Determine the (x, y) coordinate at the center of the cell enclosing the given text.  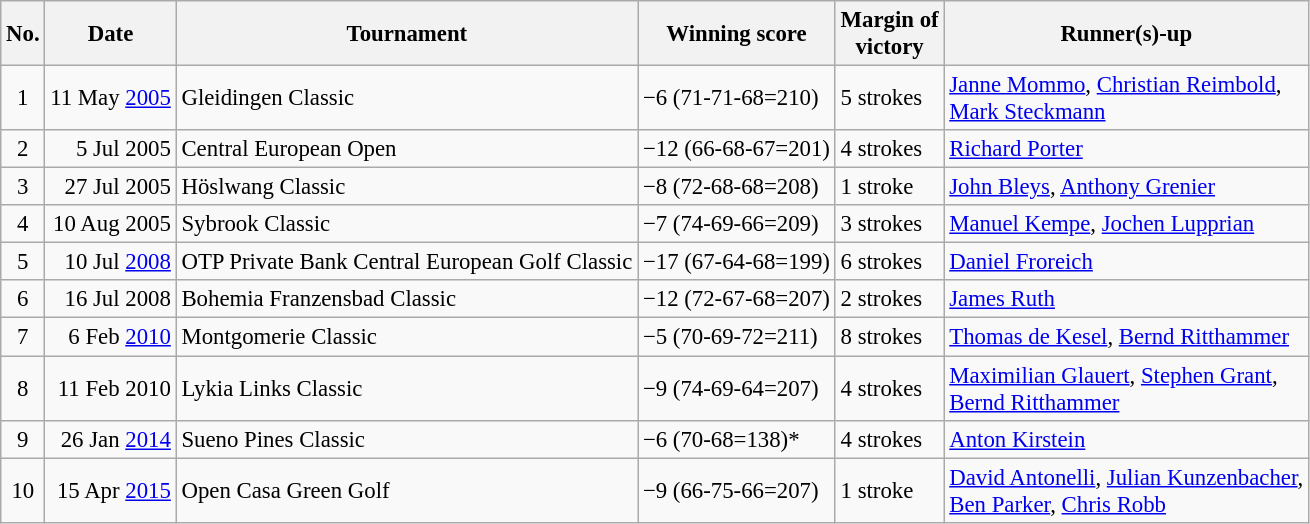
Date (110, 34)
8 strokes (890, 337)
Höslwang Classic (406, 187)
15 Apr 2015 (110, 490)
Sueno Pines Classic (406, 439)
6 (23, 299)
Janne Mommo, Christian Reimbold, Mark Steckmann (1126, 98)
11 May 2005 (110, 98)
−6 (70-68=138)* (737, 439)
10 Aug 2005 (110, 224)
John Bleys, Anthony Grenier (1126, 187)
16 Jul 2008 (110, 299)
−17 (67-64-68=199) (737, 262)
OTP Private Bank Central European Golf Classic (406, 262)
27 Jul 2005 (110, 187)
5 (23, 262)
Maximilian Glauert, Stephen Grant, Bernd Ritthammer (1126, 388)
Sybrook Classic (406, 224)
−9 (74-69-64=207) (737, 388)
1 (23, 98)
−8 (72-68-68=208) (737, 187)
9 (23, 439)
Montgomerie Classic (406, 337)
−6 (71-71-68=210) (737, 98)
2 (23, 149)
Gleidingen Classic (406, 98)
−9 (66-75-66=207) (737, 490)
Bohemia Franzensbad Classic (406, 299)
James Ruth (1126, 299)
8 (23, 388)
3 strokes (890, 224)
11 Feb 2010 (110, 388)
26 Jan 2014 (110, 439)
5 Jul 2005 (110, 149)
Richard Porter (1126, 149)
Margin ofvictory (890, 34)
−12 (66-68-67=201) (737, 149)
David Antonelli, Julian Kunzenbacher, Ben Parker, Chris Robb (1126, 490)
Open Casa Green Golf (406, 490)
2 strokes (890, 299)
Lykia Links Classic (406, 388)
Anton Kirstein (1126, 439)
No. (23, 34)
Winning score (737, 34)
Daniel Froreich (1126, 262)
−7 (74-69-66=209) (737, 224)
6 strokes (890, 262)
Tournament (406, 34)
−5 (70-69-72=211) (737, 337)
Central European Open (406, 149)
10 (23, 490)
7 (23, 337)
−12 (72-67-68=207) (737, 299)
3 (23, 187)
5 strokes (890, 98)
6 Feb 2010 (110, 337)
Manuel Kempe, Jochen Lupprian (1126, 224)
4 (23, 224)
Runner(s)-up (1126, 34)
Thomas de Kesel, Bernd Ritthammer (1126, 337)
10 Jul 2008 (110, 262)
